Return the [X, Y] coordinate for the center point of the cell that contains the specified text.  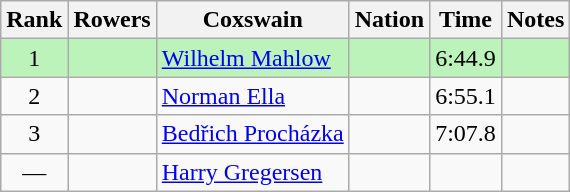
Time [466, 20]
2 [34, 96]
6:55.1 [466, 96]
Bedřich Procházka [252, 134]
3 [34, 134]
Harry Gregersen [252, 172]
7:07.8 [466, 134]
6:44.9 [466, 58]
Coxswain [252, 20]
Nation [389, 20]
Norman Ella [252, 96]
Wilhelm Mahlow [252, 58]
1 [34, 58]
Notes [535, 20]
— [34, 172]
Rank [34, 20]
Rowers [112, 20]
